Find where the given text appears and provide that cell's center as [x, y] coordinate. 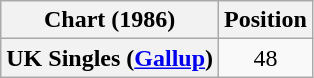
Position [266, 20]
Chart (1986) [110, 20]
48 [266, 58]
UK Singles (Gallup) [110, 58]
